Extract the [X, Y] coordinate from the center of the cell holding the provided text.  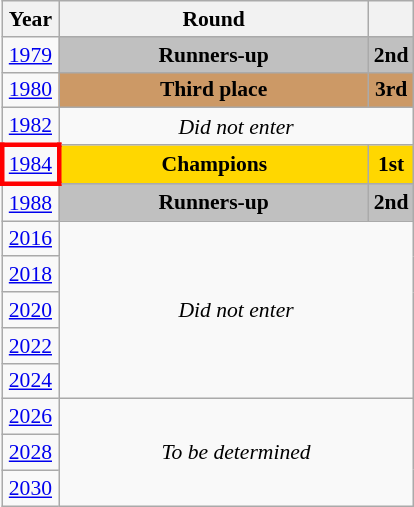
2030 [30, 488]
2022 [30, 346]
1988 [30, 202]
Third place [214, 90]
Year [30, 19]
1979 [30, 55]
1980 [30, 90]
1982 [30, 126]
2018 [30, 275]
Champions [214, 164]
2028 [30, 453]
1984 [30, 164]
To be determined [236, 452]
2024 [30, 381]
2020 [30, 310]
1st [392, 164]
2016 [30, 239]
2026 [30, 417]
3rd [392, 90]
Round [214, 19]
